Extract the [X, Y] coordinate from the center of the cell holding the provided text.  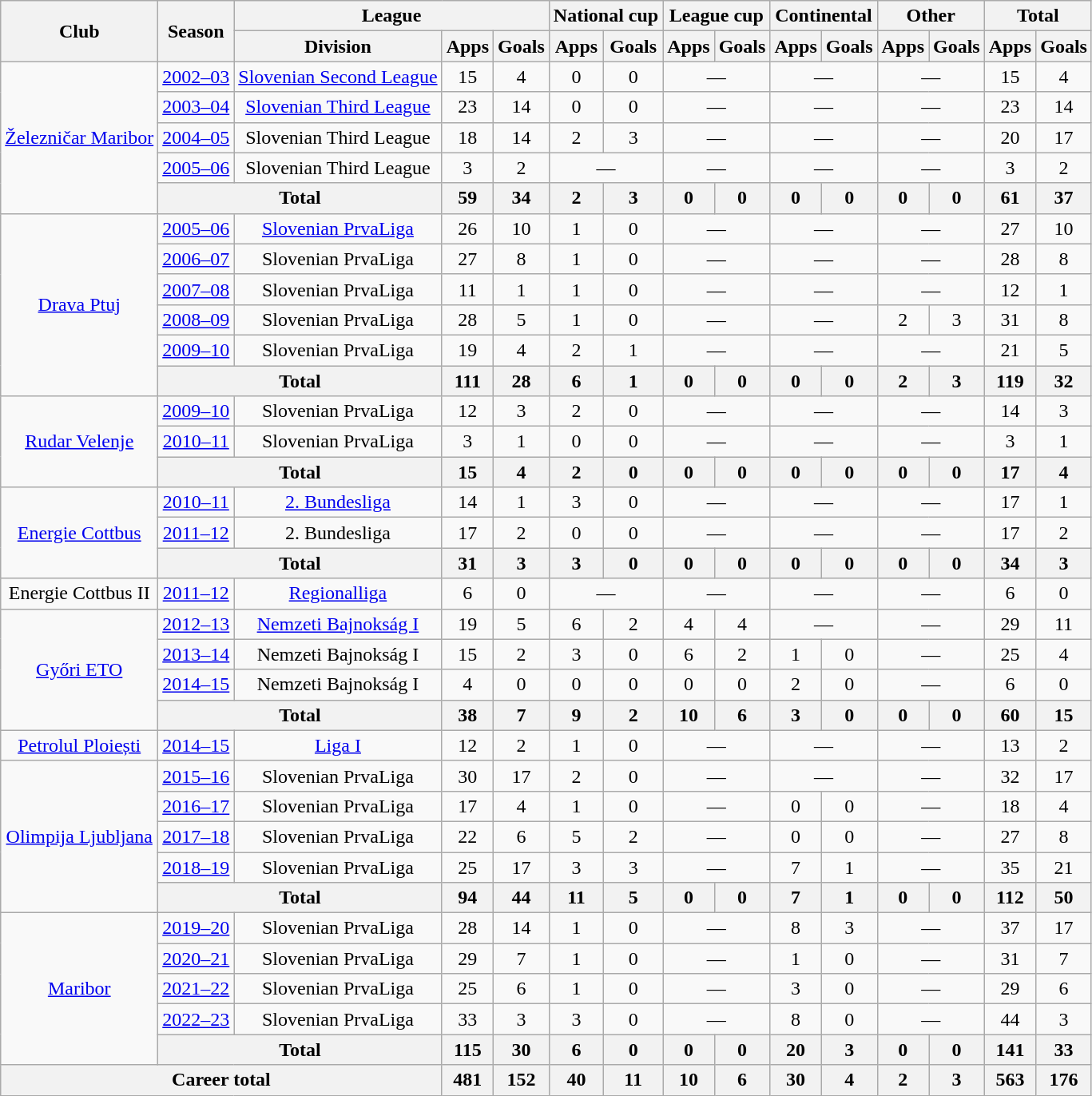
111 [467, 381]
35 [1010, 867]
38 [467, 715]
Career total [221, 1080]
2004–05 [197, 137]
40 [576, 1080]
60 [1010, 715]
50 [1064, 898]
Maribor [80, 989]
2018–19 [197, 867]
2015–16 [197, 776]
94 [467, 898]
115 [467, 1050]
Club [80, 31]
National cup [606, 16]
2012–13 [197, 624]
563 [1010, 1080]
Železničar Maribor [80, 137]
2021–22 [197, 989]
481 [467, 1080]
59 [467, 198]
2017–18 [197, 836]
2020–21 [197, 959]
League [391, 16]
Energie Cottbus II [80, 594]
Season [197, 31]
112 [1010, 898]
26 [467, 228]
League cup [717, 16]
2006–07 [197, 259]
Olimpija Ljubljana [80, 836]
2008–09 [197, 320]
152 [522, 1080]
141 [1010, 1050]
Regionalliga [338, 594]
2019–20 [197, 928]
9 [576, 715]
2002–03 [197, 77]
Division [338, 46]
119 [1010, 381]
2007–08 [197, 289]
Győri ETO [80, 669]
176 [1064, 1080]
Rudar Velenje [80, 442]
Energie Cottbus [80, 533]
Slovenian Second League [338, 77]
22 [467, 836]
Drava Ptuj [80, 304]
Continental [824, 16]
2003–04 [197, 107]
2016–17 [197, 806]
13 [1010, 745]
Petrolul Ploiești [80, 745]
61 [1010, 198]
Liga I [338, 745]
2013–14 [197, 654]
2022–23 [197, 1019]
Other [931, 16]
